Capture the cell that displays the provided text and extract its (x, y) central coordinate. 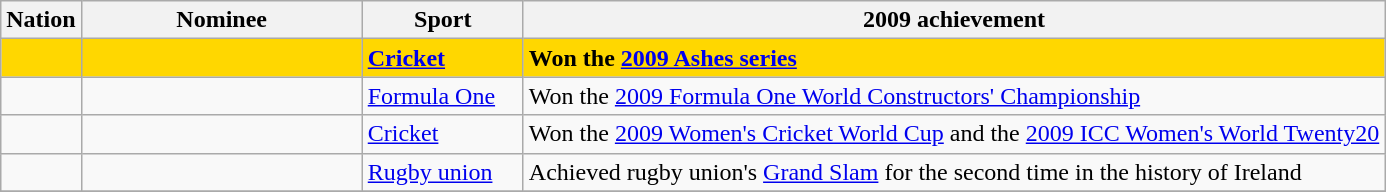
Rugby union (442, 172)
Won the 2009 Women's Cricket World Cup and the 2009 ICC Women's World Twenty20 (954, 134)
Formula One (442, 96)
Won the 2009 Formula One World Constructors' Championship (954, 96)
Won the 2009 Ashes series (954, 58)
Nation (41, 20)
Achieved rugby union's Grand Slam for the second time in the history of Ireland (954, 172)
2009 achievement (954, 20)
Sport (442, 20)
Nominee (222, 20)
